Locate the cell with the specified text and output its [x, y] center coordinate. 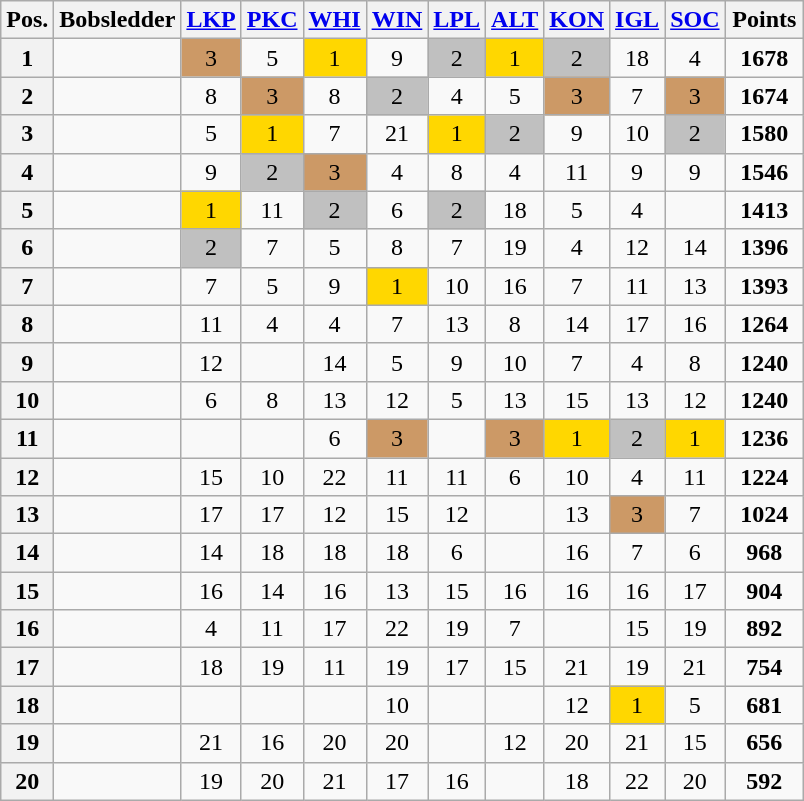
1674 [764, 96]
ALT [515, 20]
1024 [764, 515]
754 [764, 667]
892 [764, 629]
WHI [334, 20]
968 [764, 553]
1396 [764, 248]
1413 [764, 210]
WIN [397, 20]
1678 [764, 58]
592 [764, 781]
681 [764, 705]
Points [764, 20]
SOC [695, 20]
KON [577, 20]
1580 [764, 134]
1224 [764, 477]
LKP [211, 20]
Bobsledder [118, 20]
656 [764, 743]
Pos. [28, 20]
1393 [764, 286]
LPL [457, 20]
1236 [764, 438]
904 [764, 591]
IGL [638, 20]
1546 [764, 172]
1264 [764, 324]
PKC [272, 20]
